For the text-containing cell, return its midpoint in (X, Y) coordinate format. 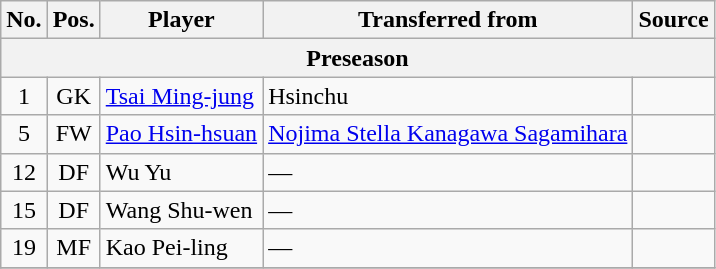
Pos. (74, 20)
Nojima Stella Kanagawa Sagamihara (448, 134)
Tsai Ming-jung (181, 96)
19 (24, 248)
Kao Pei-ling (181, 248)
Wu Yu (181, 172)
5 (24, 134)
MF (74, 248)
Player (181, 20)
Source (674, 20)
No. (24, 20)
Preseason (358, 58)
15 (24, 210)
1 (24, 96)
Transferred from (448, 20)
12 (24, 172)
Hsinchu (448, 96)
Pao Hsin-hsuan (181, 134)
GK (74, 96)
FW (74, 134)
Wang Shu-wen (181, 210)
